Extract the (X, Y) coordinate from the center of the cell holding the provided text.  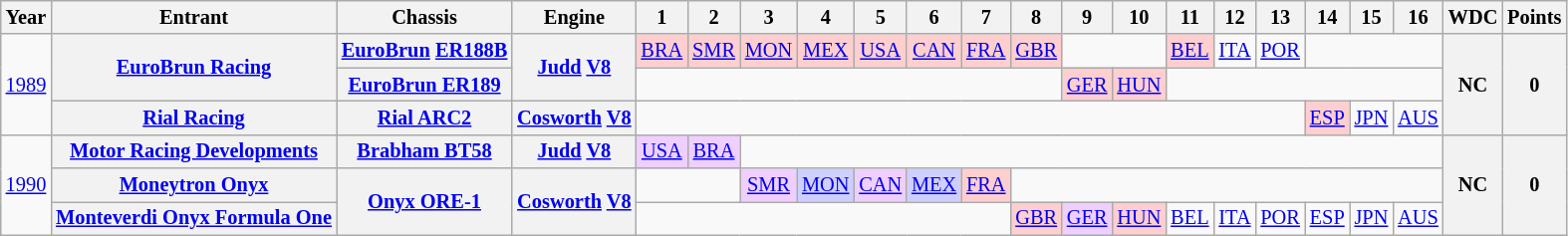
7 (986, 17)
Chassis (424, 17)
14 (1327, 17)
EuroBrun ER188B (424, 51)
Monteverdi Onyx Formula One (193, 218)
5 (881, 17)
13 (1279, 17)
WDC (1473, 17)
EuroBrun ER189 (424, 85)
11 (1189, 17)
Motor Racing Developments (193, 151)
2 (713, 17)
Brabham BT58 (424, 151)
Engine (574, 17)
EuroBrun Racing (193, 68)
Year (26, 17)
10 (1139, 17)
1990 (26, 185)
16 (1418, 17)
Rial ARC2 (424, 118)
Moneytron Onyx (193, 185)
1 (662, 17)
8 (1036, 17)
9 (1087, 17)
1989 (26, 84)
12 (1234, 17)
3 (769, 17)
Entrant (193, 17)
Onyx ORE-1 (424, 201)
Rial Racing (193, 118)
15 (1372, 17)
4 (825, 17)
6 (934, 17)
Points (1534, 17)
